Provide the [X, Y] coordinate of the cell's center where the given text is located.  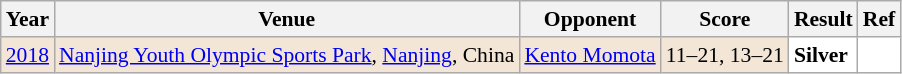
11–21, 13–21 [725, 55]
2018 [28, 55]
Kento Momota [590, 55]
Opponent [590, 19]
Nanjing Youth Olympic Sports Park, Nanjing, China [286, 55]
Year [28, 19]
Ref [879, 19]
Silver [824, 55]
Score [725, 19]
Result [824, 19]
Venue [286, 19]
